Capture the cell that displays the provided text and extract its [X, Y] central coordinate. 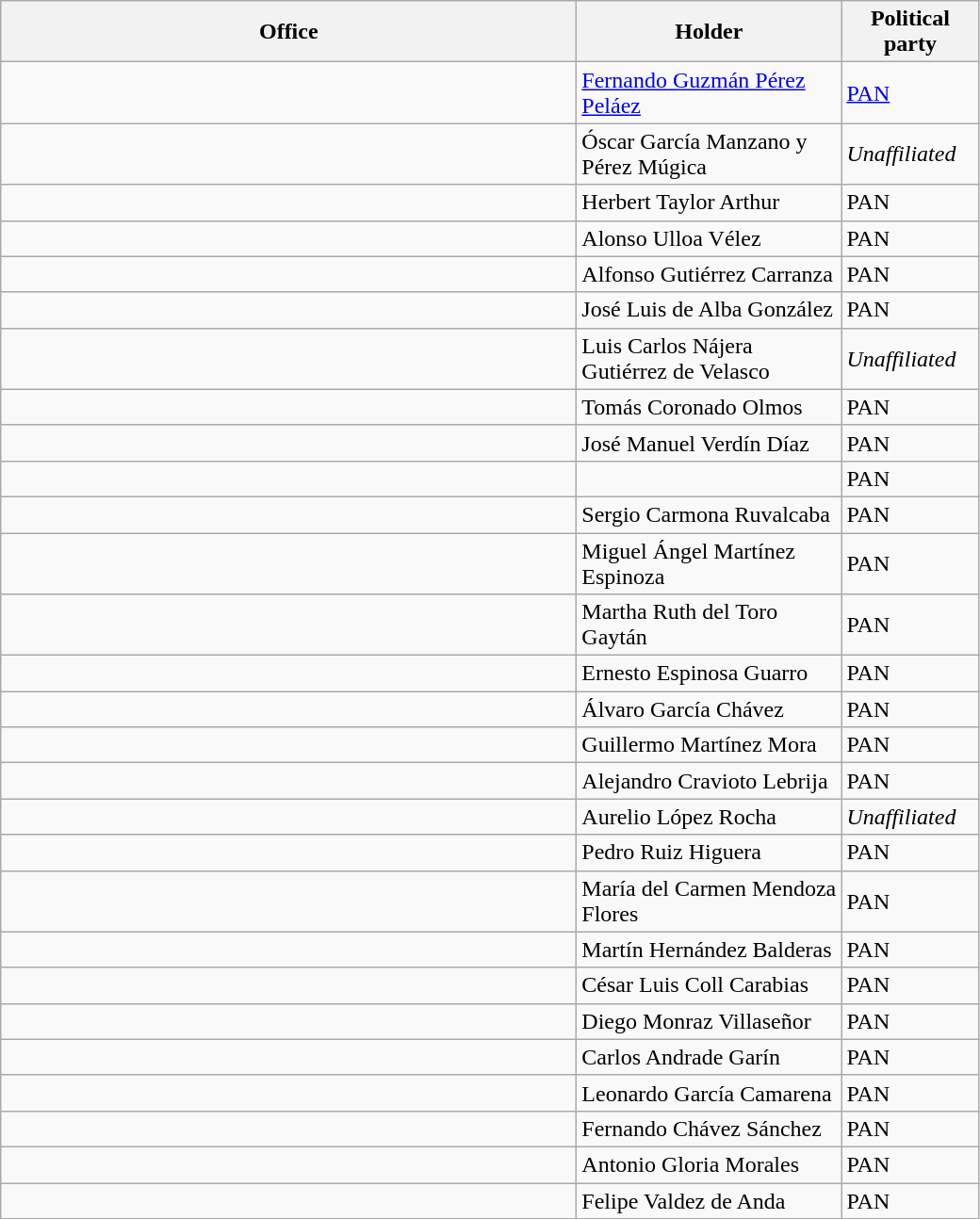
Felipe Valdez de Anda [709, 1201]
Alfonso Gutiérrez Carranza [709, 274]
César Luis Coll Carabias [709, 985]
Political party [910, 32]
Alonso Ulloa Vélez [709, 238]
Diego Monraz Villaseñor [709, 1021]
Tomás Coronado Olmos [709, 407]
Pedro Ruiz Higuera [709, 853]
Sergio Carmona Ruvalcaba [709, 514]
José Manuel Verdín Díaz [709, 443]
Óscar García Manzano y Pérez Múgica [709, 154]
Martha Ruth del Toro Gaytán [709, 626]
Miguel Ángel Martínez Espinoza [709, 563]
Fernando Chávez Sánchez [709, 1129]
Aurelio López Rocha [709, 817]
Holder [709, 32]
Ernesto Espinosa Guarro [709, 674]
Antonio Gloria Morales [709, 1164]
Carlos Andrade Garín [709, 1057]
Martín Hernández Balderas [709, 950]
José Luis de Alba González [709, 310]
María del Carmen Mendoza Flores [709, 901]
Álvaro García Chávez [709, 709]
Office [288, 32]
Fernando Guzmán Pérez Peláez [709, 92]
Luis Carlos Nájera Gutiérrez de Velasco [709, 358]
Herbert Taylor Arthur [709, 203]
Leonardo García Camarena [709, 1093]
Guillermo Martínez Mora [709, 745]
Alejandro Cravioto Lebrija [709, 781]
